Pinpoint the cell where the given text exists, returning its [x, y] midpoint coordinate. 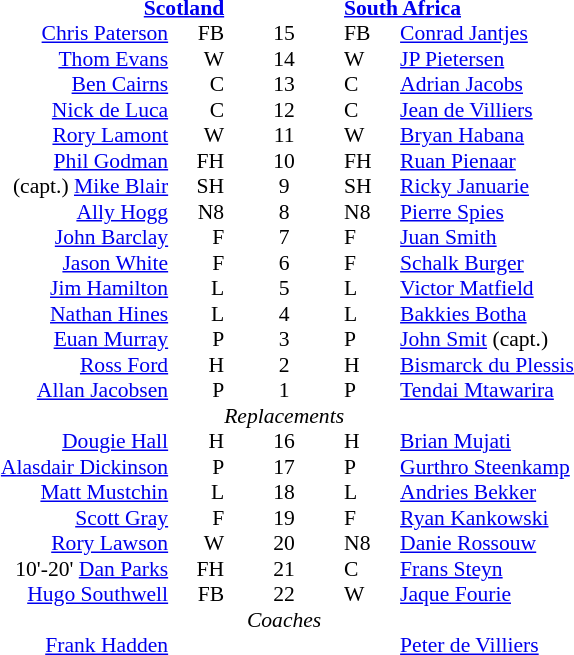
16 [284, 441]
10 [284, 161]
19 [284, 518]
13 [284, 85]
7 [284, 237]
6 [284, 263]
9 [284, 187]
3 [284, 339]
12 [284, 110]
18 [284, 493]
11 [284, 135]
2 [284, 365]
8 [284, 212]
14 [284, 59]
15 [284, 33]
Coaches [284, 620]
4 [284, 314]
22 [284, 595]
20 [284, 543]
5 [284, 289]
Replacements [284, 416]
1 [284, 391]
17 [284, 467]
21 [284, 569]
